Return (x, y) of the center of cell containing provided text 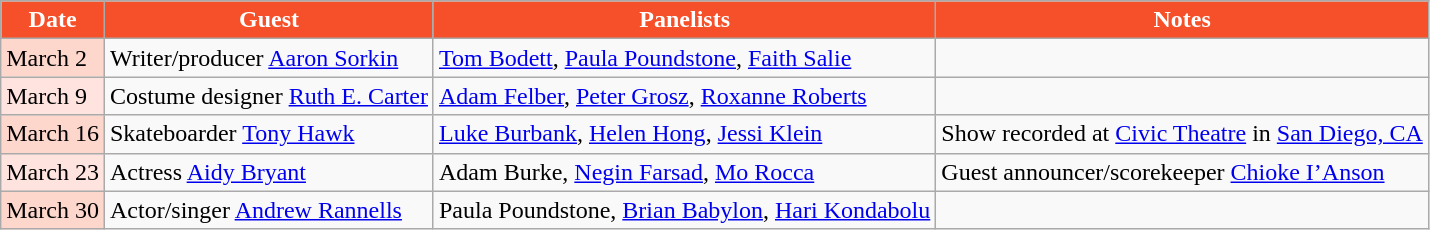
Panelists (684, 20)
Notes (1182, 20)
Writer/producer Aaron Sorkin (268, 58)
March 16 (53, 134)
Actor/singer Andrew Rannells (268, 210)
March 23 (53, 172)
Skateboarder Tony Hawk (268, 134)
Guest (268, 20)
Actress Aidy Bryant (268, 172)
March 2 (53, 58)
Costume designer Ruth E. Carter (268, 96)
Guest announcer/scorekeeper Chioke I’Anson (1182, 172)
Adam Burke, Negin Farsad, Mo Rocca (684, 172)
March 30 (53, 210)
Adam Felber, Peter Grosz, Roxanne Roberts (684, 96)
Paula Poundstone, Brian Babylon, Hari Kondabolu (684, 210)
Luke Burbank, Helen Hong, Jessi Klein (684, 134)
Show recorded at Civic Theatre in San Diego, CA (1182, 134)
March 9 (53, 96)
Tom Bodett, Paula Poundstone, Faith Salie (684, 58)
Date (53, 20)
